Pinpoint the cell where the given text exists, returning its (x, y) midpoint coordinate. 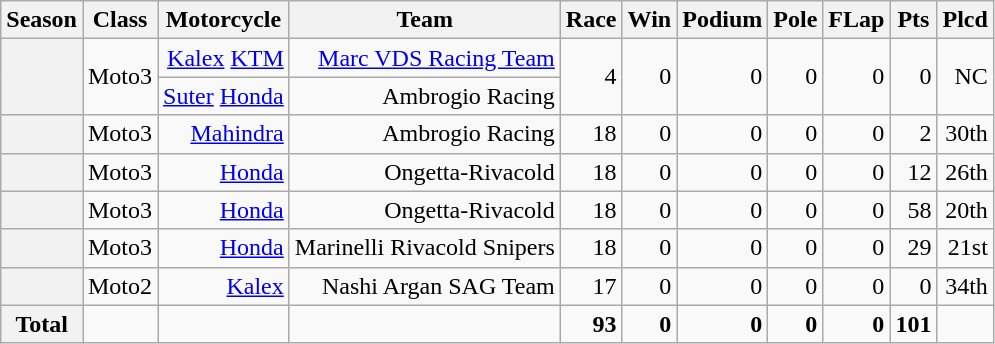
Pole (796, 20)
Podium (722, 20)
Suter Honda (224, 96)
Plcd (965, 20)
26th (965, 172)
30th (965, 134)
58 (914, 210)
29 (914, 248)
Season (42, 20)
93 (591, 324)
17 (591, 286)
Team (424, 20)
Race (591, 20)
Mahindra (224, 134)
4 (591, 77)
Marc VDS Racing Team (424, 58)
34th (965, 286)
Moto2 (120, 286)
Kalex KTM (224, 58)
Motorcycle (224, 20)
Pts (914, 20)
Class (120, 20)
NC (965, 77)
Total (42, 324)
12 (914, 172)
FLap (856, 20)
101 (914, 324)
21st (965, 248)
Win (650, 20)
2 (914, 134)
20th (965, 210)
Marinelli Rivacold Snipers (424, 248)
Kalex (224, 286)
Nashi Argan SAG Team (424, 286)
